From the cell containing the given text, extract its center point as [x, y] coordinate. 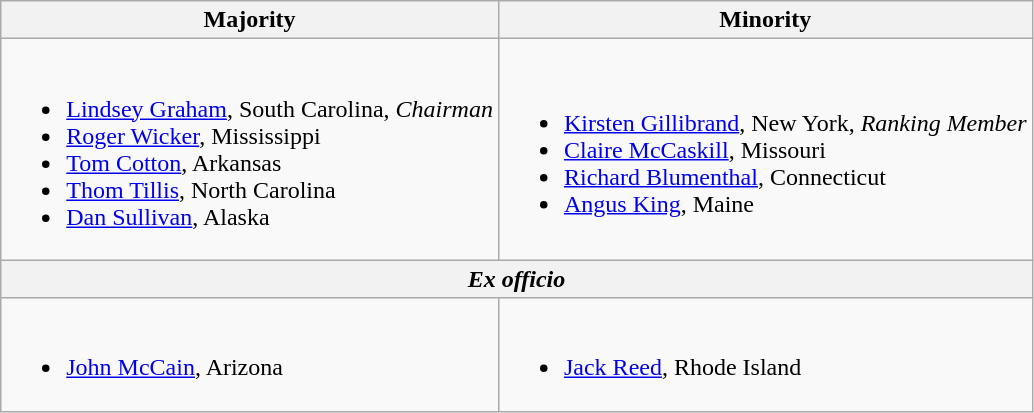
Ex officio [516, 279]
Lindsey Graham, South Carolina, ChairmanRoger Wicker, MississippiTom Cotton, ArkansasThom Tillis, North CarolinaDan Sullivan, Alaska [250, 150]
Jack Reed, Rhode Island [765, 354]
Kirsten Gillibrand, New York, Ranking MemberClaire McCaskill, MissouriRichard Blumenthal, ConnecticutAngus King, Maine [765, 150]
Majority [250, 20]
Minority [765, 20]
John McCain, Arizona [250, 354]
